Pinpoint the cell where the given text exists, returning its (x, y) midpoint coordinate. 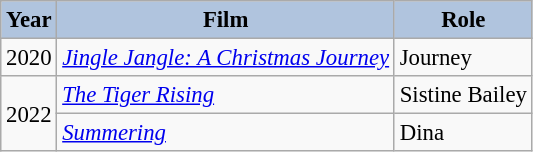
Role (463, 20)
Jingle Jangle: A Christmas Journey (226, 58)
Film (226, 20)
2022 (29, 114)
Year (29, 20)
Sistine Bailey (463, 95)
2020 (29, 58)
Summering (226, 133)
Dina (463, 133)
Journey (463, 58)
The Tiger Rising (226, 95)
